Extract the (x, y) coordinate from the center of the cell holding the provided text.  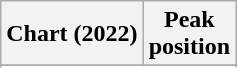
Peakposition (189, 34)
Chart (2022) (72, 34)
